Return the [x, y] coordinate for the center point of the cell that contains the specified text.  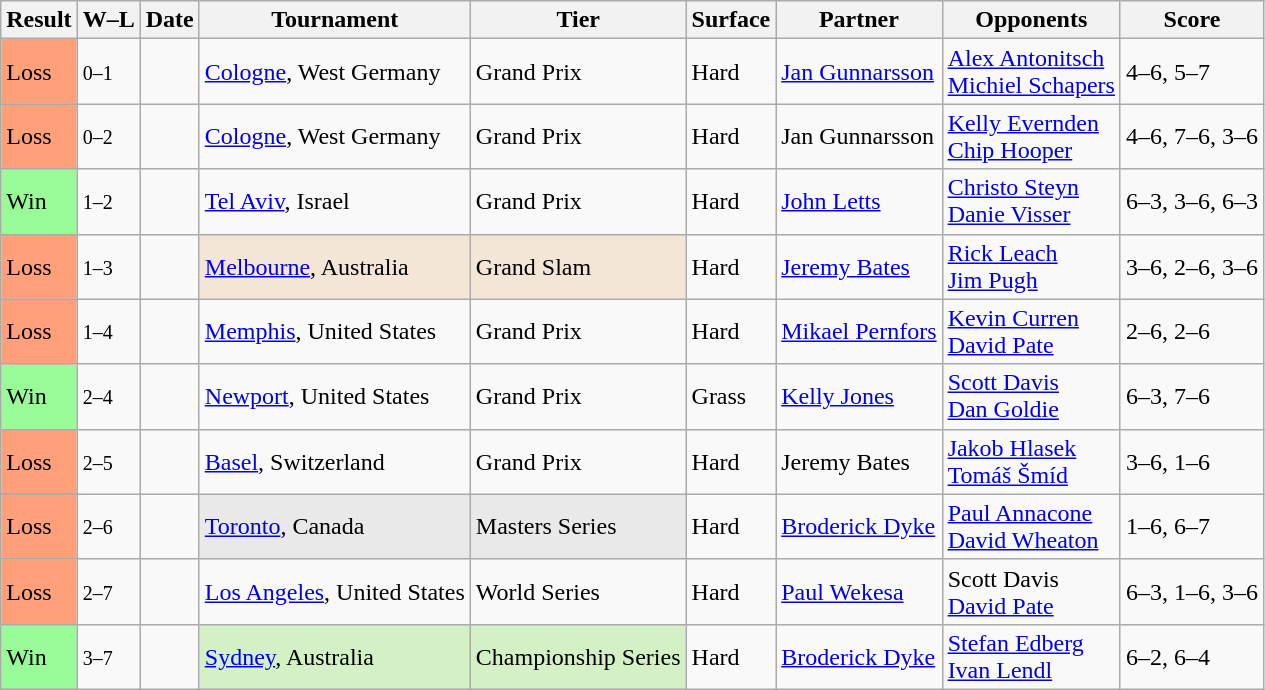
2–5 [108, 462]
1–6, 6–7 [1192, 526]
0–1 [108, 72]
4–6, 5–7 [1192, 72]
2–6 [108, 526]
Result [39, 20]
3–7 [108, 656]
Opponents [1031, 20]
Stefan Edberg Ivan Lendl [1031, 656]
4–6, 7–6, 3–6 [1192, 136]
3–6, 1–6 [1192, 462]
Kelly Evernden Chip Hooper [1031, 136]
Melbourne, Australia [334, 266]
Surface [731, 20]
1–3 [108, 266]
1–4 [108, 332]
Score [1192, 20]
Basel, Switzerland [334, 462]
6–2, 6–4 [1192, 656]
Tier [578, 20]
Sydney, Australia [334, 656]
2–6, 2–6 [1192, 332]
Partner [859, 20]
2–7 [108, 592]
Grand Slam [578, 266]
Kevin Curren David Pate [1031, 332]
1–2 [108, 202]
Christo Steyn Danie Visser [1031, 202]
Newport, United States [334, 396]
Kelly Jones [859, 396]
Championship Series [578, 656]
Toronto, Canada [334, 526]
Grass [731, 396]
Alex Antonitsch Michiel Schapers [1031, 72]
6–3, 3–6, 6–3 [1192, 202]
2–4 [108, 396]
Scott Davis Dan Goldie [1031, 396]
Paul Annacone David Wheaton [1031, 526]
Masters Series [578, 526]
Mikael Pernfors [859, 332]
Memphis, United States [334, 332]
Scott Davis David Pate [1031, 592]
Tel Aviv, Israel [334, 202]
Tournament [334, 20]
John Letts [859, 202]
Los Angeles, United States [334, 592]
6–3, 1–6, 3–6 [1192, 592]
3–6, 2–6, 3–6 [1192, 266]
World Series [578, 592]
Paul Wekesa [859, 592]
Rick Leach Jim Pugh [1031, 266]
Jakob Hlasek Tomáš Šmíd [1031, 462]
0–2 [108, 136]
W–L [108, 20]
Date [170, 20]
6–3, 7–6 [1192, 396]
